Detect which cell encompasses the target text, then output its (X, Y) center coordinate. 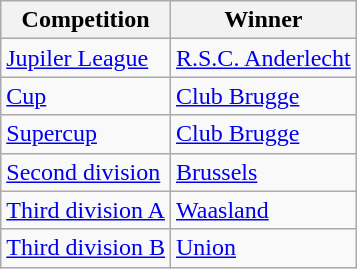
Third division B (86, 248)
R.S.C. Anderlecht (263, 58)
Second division (86, 172)
Brussels (263, 172)
Jupiler League (86, 58)
Waasland (263, 210)
Cup (86, 96)
Winner (263, 20)
Competition (86, 20)
Third division A (86, 210)
Union (263, 248)
Supercup (86, 134)
